Detect which cell encompasses the target text, then output its [x, y] center coordinate. 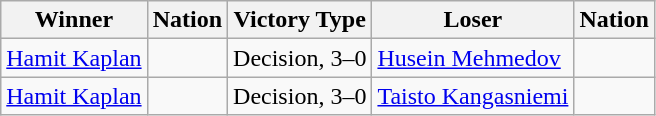
Taisto Kangasniemi [473, 96]
Husein Mehmedov [473, 58]
Victory Type [300, 20]
Loser [473, 20]
Winner [74, 20]
